Scan for the cell matching the given text and deliver its [x, y] coordinate at center. 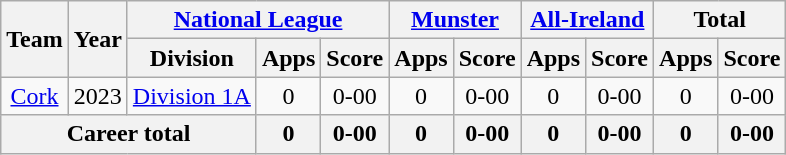
2023 [98, 96]
Munster [455, 20]
National League [258, 20]
Career total [129, 134]
Total [720, 20]
All-Ireland [587, 20]
Year [98, 39]
Cork [35, 96]
Team [35, 39]
Division 1A [192, 96]
Division [192, 58]
